Locate the cell with the specified text and output its (x, y) center coordinate. 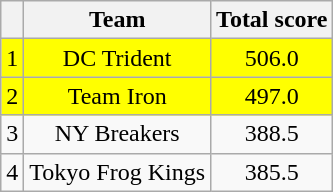
Total score (272, 20)
3 (12, 134)
NY Breakers (118, 134)
Team (118, 20)
385.5 (272, 172)
497.0 (272, 96)
DC Trident (118, 58)
1 (12, 58)
2 (12, 96)
506.0 (272, 58)
Tokyo Frog Kings (118, 172)
4 (12, 172)
388.5 (272, 134)
Team Iron (118, 96)
